Identify which cell holds the provided text, then report its [X, Y] central coordinate. 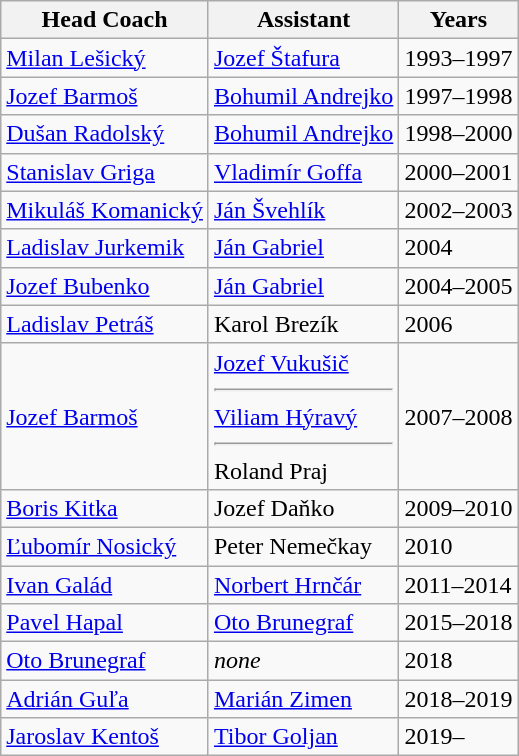
Peter Nemečkay [303, 546]
Jozef Daňko [303, 508]
Ladislav Jurkemik [105, 248]
Vladimír Goffa [303, 172]
Jozef Štafura [303, 58]
2019– [458, 737]
2009–2010 [458, 508]
2010 [458, 546]
Tibor Goljan [303, 737]
2011–2014 [458, 585]
Karol Brezík [303, 324]
Ladislav Petráš [105, 324]
2004–2005 [458, 286]
2000–2001 [458, 172]
Ľubomír Nosický [105, 546]
Norbert Hrnčár [303, 585]
1998–2000 [458, 134]
none [303, 661]
2018 [458, 661]
Jozef Bubenko [105, 286]
2002–2003 [458, 210]
1993–1997 [458, 58]
Stanislav Griga [105, 172]
Boris Kitka [105, 508]
Dušan Radolský [105, 134]
2007–2008 [458, 416]
Years [458, 20]
Jozef Vukušič Viliam Hýravý Roland Praj [303, 416]
Assistant [303, 20]
Ján Švehlík [303, 210]
Jaroslav Kentoš [105, 737]
Pavel Hapal [105, 623]
2006 [458, 324]
Ivan Galád [105, 585]
2004 [458, 248]
Marián Zimen [303, 699]
Adrián Guľa [105, 699]
2018–2019 [458, 699]
2015–2018 [458, 623]
1997–1998 [458, 96]
Mikuláš Komanický [105, 210]
Milan Lešický [105, 58]
Head Coach [105, 20]
